Return (x, y) of the center of cell containing provided text 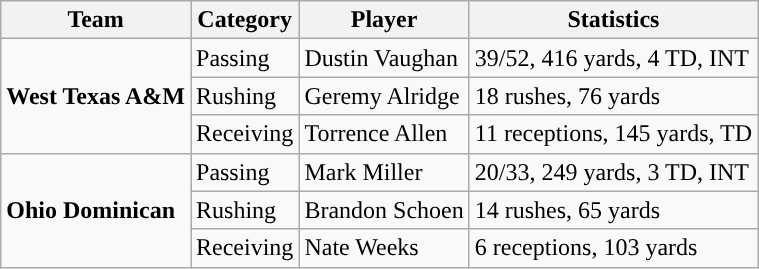
11 receptions, 145 yards, TD (613, 134)
Mark Miller (384, 172)
Category (244, 20)
Team (96, 20)
Brandon Schoen (384, 210)
20/33, 249 yards, 3 TD, INT (613, 172)
Ohio Dominican (96, 210)
Dustin Vaughan (384, 58)
Player (384, 20)
14 rushes, 65 yards (613, 210)
Torrence Allen (384, 134)
6 receptions, 103 yards (613, 248)
Geremy Alridge (384, 96)
39/52, 416 yards, 4 TD, INT (613, 58)
Nate Weeks (384, 248)
West Texas A&M (96, 96)
18 rushes, 76 yards (613, 96)
Statistics (613, 20)
